From the cell containing the given text, extract its center point as [x, y] coordinate. 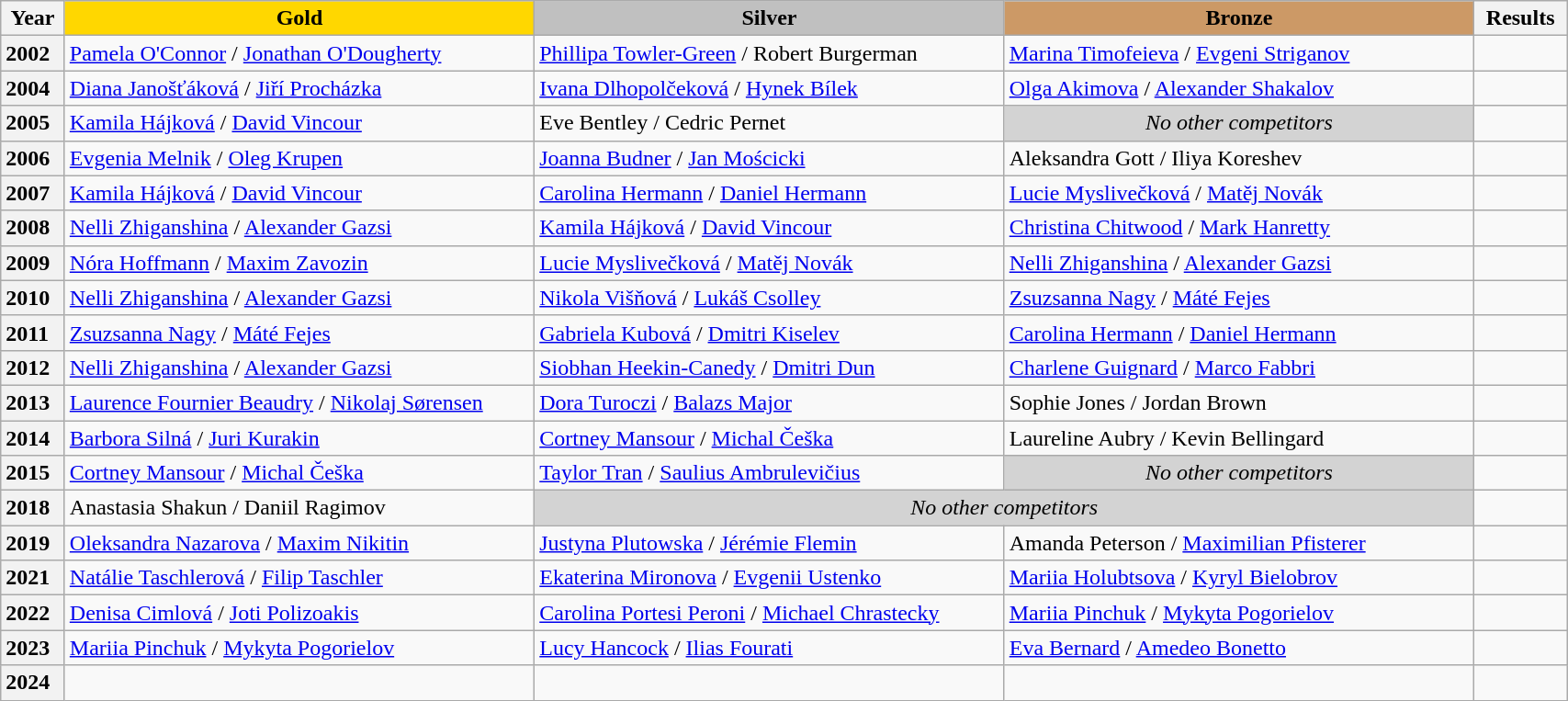
2013 [33, 402]
2021 [33, 578]
Gabriela Kubová / Dmitri Kiselev [770, 333]
Oleksandra Nazarova / Maxim Nikitin [299, 543]
Evgenia Melnik / Oleg Krupen [299, 158]
Taylor Tran / Saulius Ambrulevičius [770, 473]
Results [1521, 18]
2008 [33, 228]
Denisa Cimlová / Joti Polizoakis [299, 613]
2004 [33, 88]
2023 [33, 648]
Gold [299, 18]
Natálie Taschlerová / Filip Taschler [299, 578]
Anastasia Shakun / Daniil Ragimov [299, 508]
Bronze [1238, 18]
2011 [33, 333]
Sophie Jones / Jordan Brown [1238, 402]
Silver [770, 18]
2010 [33, 298]
Nikola Višňová / Lukáš Csolley [770, 298]
2024 [33, 683]
Ekaterina Mironova / Evgenii Ustenko [770, 578]
2014 [33, 438]
Eve Bentley / Cedric Pernet [770, 123]
Justyna Plutowska / Jérémie Flemin [770, 543]
Aleksandra Gott / Iliya Koreshev [1238, 158]
Barbora Silná / Juri Kurakin [299, 438]
2015 [33, 473]
Olga Akimova / Alexander Shakalov [1238, 88]
Laureline Aubry / Kevin Bellingard [1238, 438]
2022 [33, 613]
Dora Turoczi / Balazs Major [770, 402]
2018 [33, 508]
2009 [33, 263]
2006 [33, 158]
2002 [33, 53]
Joanna Budner / Jan Mościcki [770, 158]
Mariia Holubtsova / Kyryl Bielobrov [1238, 578]
2007 [33, 193]
Nóra Hoffmann / Maxim Zavozin [299, 263]
2019 [33, 543]
Diana Janošťáková / Jiří Procházka [299, 88]
2005 [33, 123]
Siobhan Heekin-Canedy / Dmitri Dun [770, 367]
Lucy Hancock / Ilias Fourati [770, 648]
Year [33, 18]
Ivana Dlhopolčeková / Hynek Bílek [770, 88]
Eva Bernard / Amedeo Bonetto [1238, 648]
Charlene Guignard / Marco Fabbri [1238, 367]
Phillipa Towler-Green / Robert Burgerman [770, 53]
2012 [33, 367]
Marina Timofeieva / Evgeni Striganov [1238, 53]
Amanda Peterson / Maximilian Pfisterer [1238, 543]
Christina Chitwood / Mark Hanretty [1238, 228]
Laurence Fournier Beaudry / Nikolaj Sørensen [299, 402]
Pamela O'Connor / Jonathan O'Dougherty [299, 53]
Carolina Portesi Peroni / Michael Chrastecky [770, 613]
